Identify which cell holds the provided text, then report its [x, y] central coordinate. 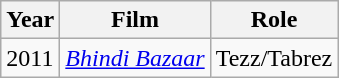
Role [274, 20]
Tezz/Tabrez [274, 58]
Film [135, 20]
Bhindi Bazaar [135, 58]
2011 [30, 58]
Year [30, 20]
